Output the (X, Y) coordinate of the center of the cell containing the given text.  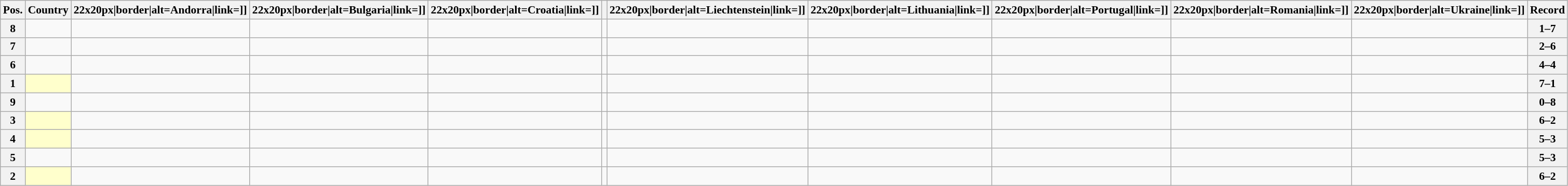
22x20px|border|alt=Liechtenstein|link=]] (707, 10)
2 (13, 176)
0–8 (1547, 102)
Record (1547, 10)
22x20px|border|alt=Croatia|link=]] (515, 10)
7 (13, 47)
Pos. (13, 10)
4 (13, 139)
6 (13, 65)
22x20px|border|alt=Andorra|link=]] (160, 10)
4–4 (1547, 65)
22x20px|border|alt=Bulgaria|link=]] (339, 10)
22x20px|border|alt=Ukraine|link=]] (1439, 10)
Country (48, 10)
22x20px|border|alt=Portugal|link=]] (1082, 10)
2–6 (1547, 47)
22x20px|border|alt=Romania|link=]] (1261, 10)
3 (13, 121)
1 (13, 84)
9 (13, 102)
1–7 (1547, 28)
5 (13, 158)
8 (13, 28)
7–1 (1547, 84)
22x20px|border|alt=Lithuania|link=]] (900, 10)
